Return [X, Y] of the center of cell containing provided text 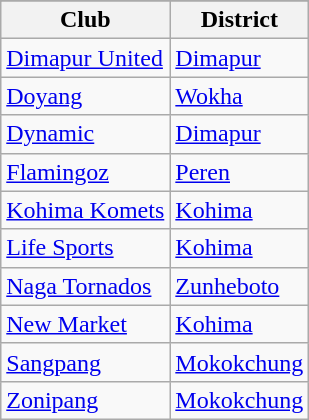
District [240, 20]
Zonipang [86, 400]
Dynamic [86, 134]
Naga Tornados [86, 286]
Peren [240, 172]
Sangpang [86, 362]
Wokha [240, 96]
Zunheboto [240, 286]
Club [86, 20]
Life Sports [86, 248]
Dimapur United [86, 58]
Kohima Komets [86, 210]
Doyang [86, 96]
Flamingoz [86, 172]
New Market [86, 324]
